For the text-containing cell, return its midpoint in (X, Y) coordinate format. 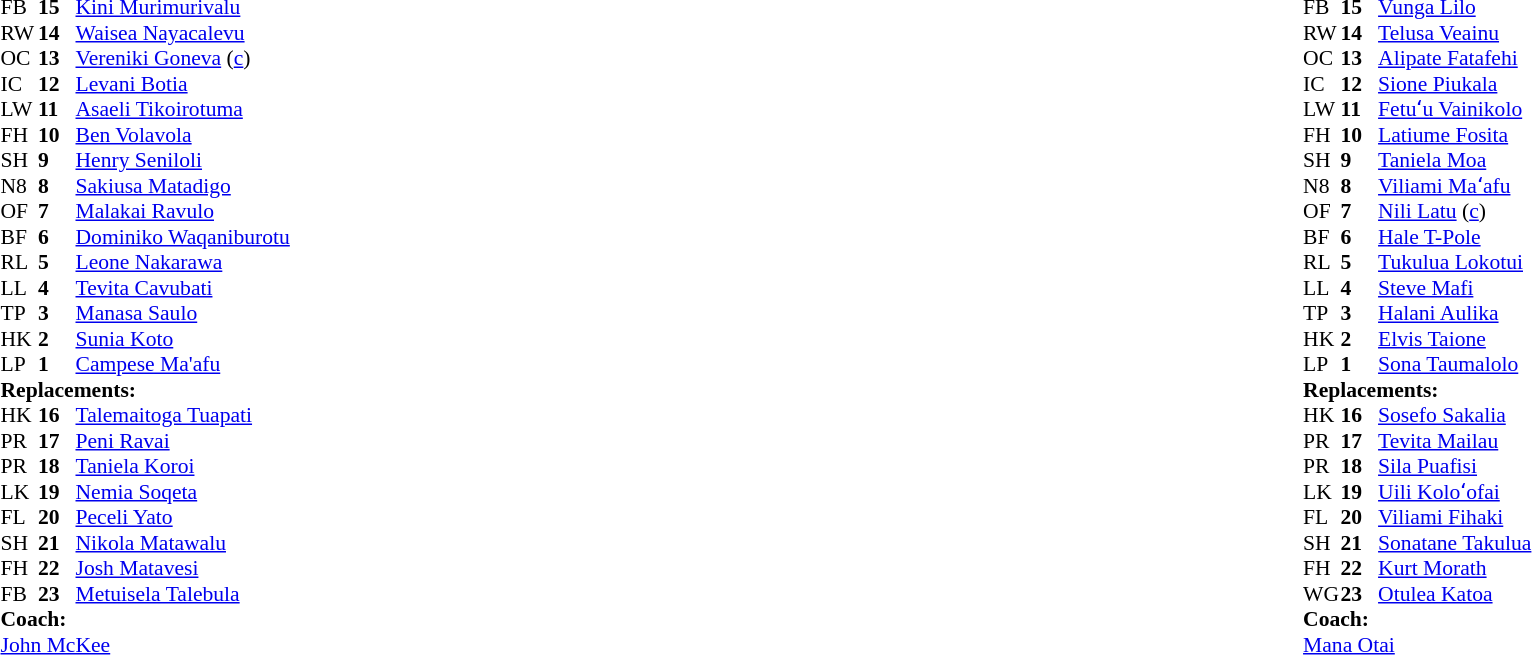
Hale T-Pole (1454, 237)
Tevita Mailau (1454, 441)
Telusa Veainu (1454, 33)
Peceli Yato (183, 517)
Peni Ravai (183, 441)
Dominiko Waqaniburotu (183, 237)
Levani Botia (183, 84)
Malakai Ravulo (183, 211)
Henry Seniloli (183, 161)
Alipate Fatafehi (1454, 59)
Sonatane Takulua (1454, 543)
Leone Nakarawa (183, 263)
Metuisela Talebula (183, 594)
WG (1322, 594)
Fetuʻu Vainikolo (1454, 109)
Tukulua Lokotui (1454, 263)
Nikola Matawalu (183, 543)
Talemaitoga Tuapati (183, 415)
Sunia Koto (183, 339)
Campese Ma'afu (183, 365)
Sila Puafisi (1454, 467)
Sosefo Sakalia (1454, 415)
Manasa Saulo (183, 313)
Steve Mafi (1454, 288)
Josh Matavesi (183, 569)
Kurt Morath (1454, 569)
Uili Koloʻofai (1454, 492)
Sione Piukala (1454, 84)
FB (19, 594)
Ben Volavola (183, 135)
Halani Aulika (1454, 313)
Viliami Fihaki (1454, 517)
Latiume Fosita (1454, 135)
Nemia Soqeta (183, 492)
Nili Latu (c) (1454, 211)
Taniela Moa (1454, 161)
Sakiusa Matadigo (183, 186)
Sona Taumalolo (1454, 365)
Taniela Koroi (183, 467)
Tevita Cavubati (183, 288)
Viliami Maʻafu (1454, 186)
Asaeli Tikoirotuma (183, 109)
Vereniki Goneva (c) (183, 59)
Otulea Katoa (1454, 594)
Elvis Taione (1454, 339)
Waisea Nayacalevu (183, 33)
